Capture the cell that displays the provided text and extract its [X, Y] central coordinate. 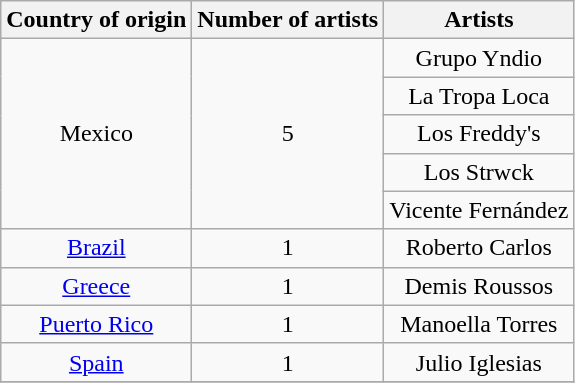
Los Freddy's [479, 134]
Greece [96, 286]
Demis Roussos [479, 286]
Mexico [96, 134]
Puerto Rico [96, 324]
Spain [96, 362]
La Tropa Loca [479, 96]
Country of origin [96, 20]
Roberto Carlos [479, 248]
Manoella Torres [479, 324]
Number of artists [288, 20]
Grupo Yndio [479, 58]
5 [288, 134]
Vicente Fernández [479, 210]
Julio Iglesias [479, 362]
Brazil [96, 248]
Artists [479, 20]
Los Strwck [479, 172]
